Pinpoint the cell where the given text exists, returning its (X, Y) midpoint coordinate. 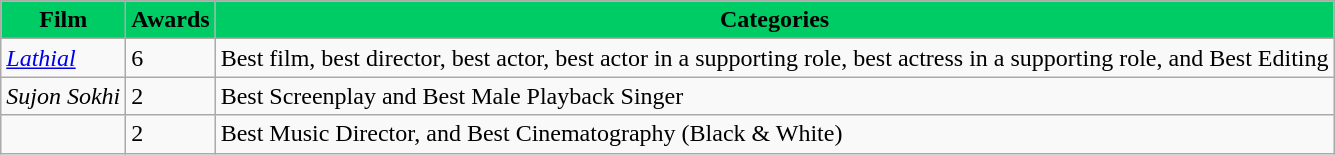
Best film, best director, best actor, best actor in a supporting role, best actress in a supporting role, and Best Editing (774, 58)
Lathial (64, 58)
Categories (774, 20)
6 (170, 58)
Sujon Sokhi (64, 96)
Best Screenplay and Best Male Playback Singer (774, 96)
Best Music Director, and Best Cinematography (Black & White) (774, 134)
Awards (170, 20)
Film (64, 20)
